Pinpoint the cell where the given text exists, returning its [X, Y] midpoint coordinate. 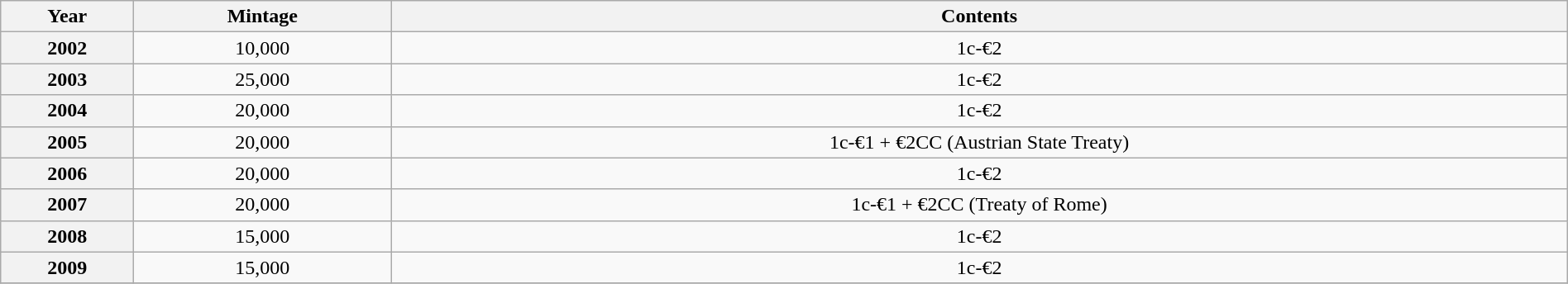
2006 [68, 173]
2009 [68, 267]
2007 [68, 205]
2008 [68, 236]
1c-€1 + €2CC (Treaty of Rome) [979, 205]
2004 [68, 111]
Year [68, 17]
Contents [979, 17]
2005 [68, 142]
2002 [68, 48]
1c-€1 + €2CC (Austrian State Treaty) [979, 142]
10,000 [263, 48]
25,000 [263, 79]
Mintage [263, 17]
2003 [68, 79]
